Provide the (x, y) coordinate of the cell's center where the given text is located.  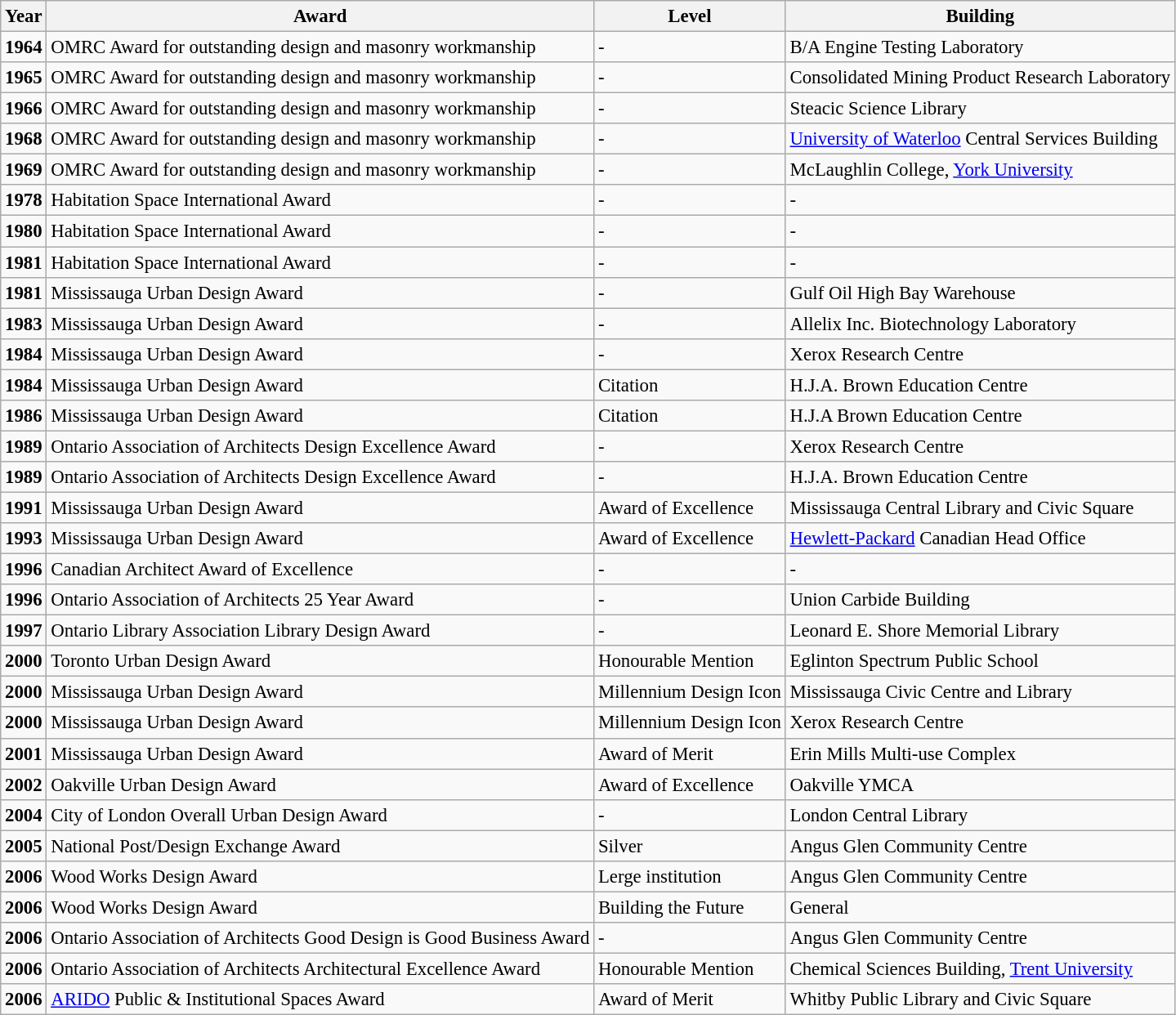
1965 (24, 78)
Mississauga Central Library and Civic Square (980, 507)
2005 (24, 846)
Ontario Association of Architects 25 Year Award (320, 600)
Union Carbide Building (980, 600)
Gulf Oil High Bay Warehouse (980, 293)
1997 (24, 631)
Allelix Inc. Biotechnology Laboratory (980, 324)
City of London Overall Urban Design Award (320, 815)
Level (690, 16)
Award (320, 16)
Chemical Sciences Building, Trent University (980, 968)
1993 (24, 539)
Erin Mills Multi-use Complex (980, 753)
Consolidated Mining Product Research Laboratory (980, 78)
McLaughlin College, York University (980, 170)
Ontario Library Association Library Design Award (320, 631)
2001 (24, 753)
Canadian Architect Award of Excellence (320, 570)
London Central Library (980, 815)
Ontario Association of Architects Architectural Excellence Award (320, 968)
ARIDO Public & Institutional Spaces Award (320, 999)
Leonard E. Shore Memorial Library (980, 631)
Building (980, 16)
Lerge institution (690, 877)
Oakville Urban Design Award (320, 785)
Silver (690, 846)
2002 (24, 785)
1964 (24, 47)
1983 (24, 324)
2004 (24, 815)
1966 (24, 109)
1968 (24, 139)
B/A Engine Testing Laboratory (980, 47)
Toronto Urban Design Award (320, 661)
Building the Future (690, 907)
Steacic Science Library (980, 109)
1986 (24, 416)
1991 (24, 507)
Hewlett-Packard Canadian Head Office (980, 539)
Whitby Public Library and Civic Square (980, 999)
1978 (24, 200)
Oakville YMCA (980, 785)
H.J.A Brown Education Centre (980, 416)
Eglinton Spectrum Public School (980, 661)
University of Waterloo Central Services Building (980, 139)
Ontario Association of Architects Good Design is Good Business Award (320, 938)
Mississauga Civic Centre and Library (980, 692)
National Post/Design Exchange Award (320, 846)
Year (24, 16)
1969 (24, 170)
General (980, 907)
1980 (24, 231)
